Detect which cell encompasses the target text, then output its (X, Y) center coordinate. 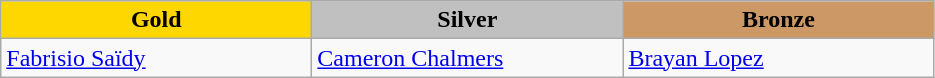
Silver (468, 20)
Gold (156, 20)
Brayan Lopez (778, 58)
Cameron Chalmers (468, 58)
Fabrisio Saïdy (156, 58)
Bronze (778, 20)
